Scan for the cell matching the given text and deliver its [x, y] coordinate at center. 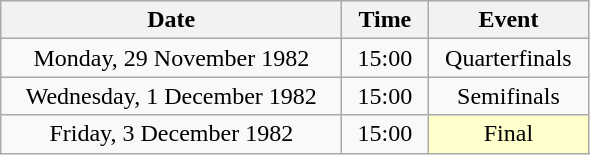
Event [508, 20]
Date [172, 20]
Semifinals [508, 96]
Monday, 29 November 1982 [172, 58]
Friday, 3 December 1982 [172, 134]
Final [508, 134]
Time [385, 20]
Quarterfinals [508, 58]
Wednesday, 1 December 1982 [172, 96]
